For the text-containing cell, return its midpoint in [X, Y] coordinate format. 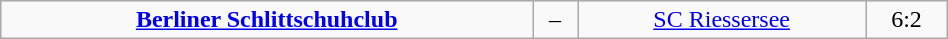
Berliner Schlittschuhclub [267, 20]
6:2 [906, 20]
– [556, 20]
SC Riessersee [722, 20]
